Capture the cell that displays the provided text and extract its [x, y] central coordinate. 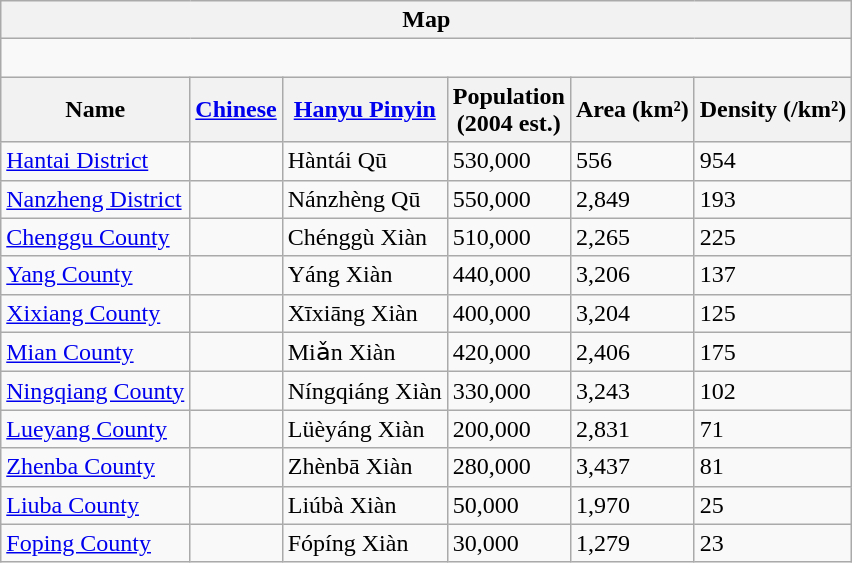
Population(2004 est.) [508, 110]
102 [773, 391]
Xixiang County [96, 313]
Hàntái Qū [364, 161]
556 [632, 161]
Níngqiáng Xiàn [364, 391]
Liuba County [96, 505]
Yang County [96, 275]
1,279 [632, 543]
1,970 [632, 505]
2,406 [632, 352]
3,437 [632, 467]
Fópíng Xiàn [364, 543]
530,000 [508, 161]
Miǎn Xiàn [364, 352]
Zhènbā Xiàn [364, 467]
Chénggù Xiàn [364, 237]
Foping County [96, 543]
Xīxiāng Xiàn [364, 313]
193 [773, 199]
Lüèyáng Xiàn [364, 429]
Map [426, 20]
Yáng Xiàn [364, 275]
440,000 [508, 275]
200,000 [508, 429]
3,204 [632, 313]
Name [96, 110]
Area (km²) [632, 110]
Lueyang County [96, 429]
25 [773, 505]
Chenggu County [96, 237]
71 [773, 429]
3,243 [632, 391]
Liúbà Xiàn [364, 505]
125 [773, 313]
3,206 [632, 275]
510,000 [508, 237]
420,000 [508, 352]
Hanyu Pinyin [364, 110]
Mian County [96, 352]
175 [773, 352]
550,000 [508, 199]
137 [773, 275]
Chinese [236, 110]
2,265 [632, 237]
2,831 [632, 429]
225 [773, 237]
280,000 [508, 467]
81 [773, 467]
30,000 [508, 543]
Density (/km²) [773, 110]
400,000 [508, 313]
Hantai District [96, 161]
Nánzhèng Qū [364, 199]
Zhenba County [96, 467]
2,849 [632, 199]
50,000 [508, 505]
23 [773, 543]
330,000 [508, 391]
Ningqiang County [96, 391]
Nanzheng District [96, 199]
954 [773, 161]
